Detect which cell encompasses the target text, then output its [x, y] center coordinate. 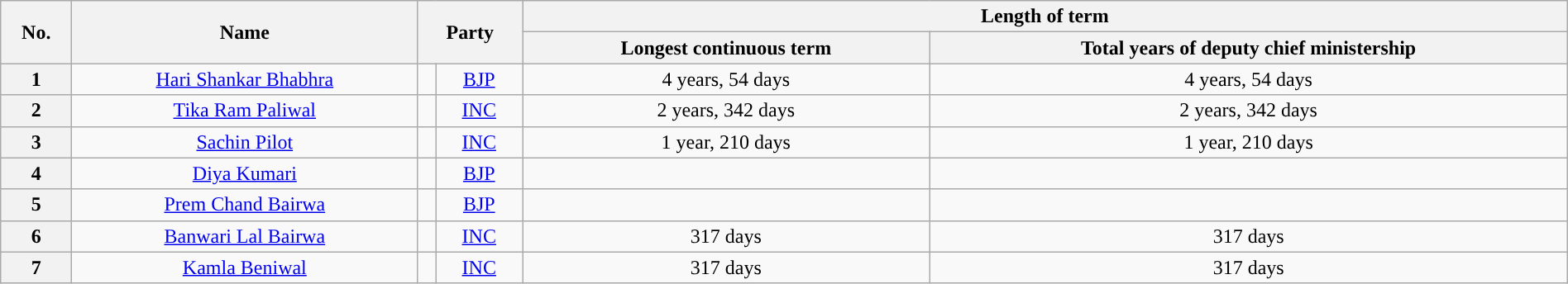
2 [36, 111]
Tika Ram Paliwal [245, 111]
Longest continuous term [726, 48]
5 [36, 205]
3 [36, 142]
6 [36, 236]
7 [36, 267]
Length of term [1045, 17]
Banwari Lal Bairwa [245, 236]
Sachin Pilot [245, 142]
Diya Kumari [245, 173]
Party [470, 32]
Total years of deputy chief ministership [1249, 48]
Kamla Beniwal [245, 267]
Prem Chand Bairwa [245, 205]
4 [36, 173]
No. [36, 32]
1 [36, 79]
Hari Shankar Bhabhra [245, 79]
Name [245, 32]
